Extract the [X, Y] coordinate from the center of the cell holding the provided text.  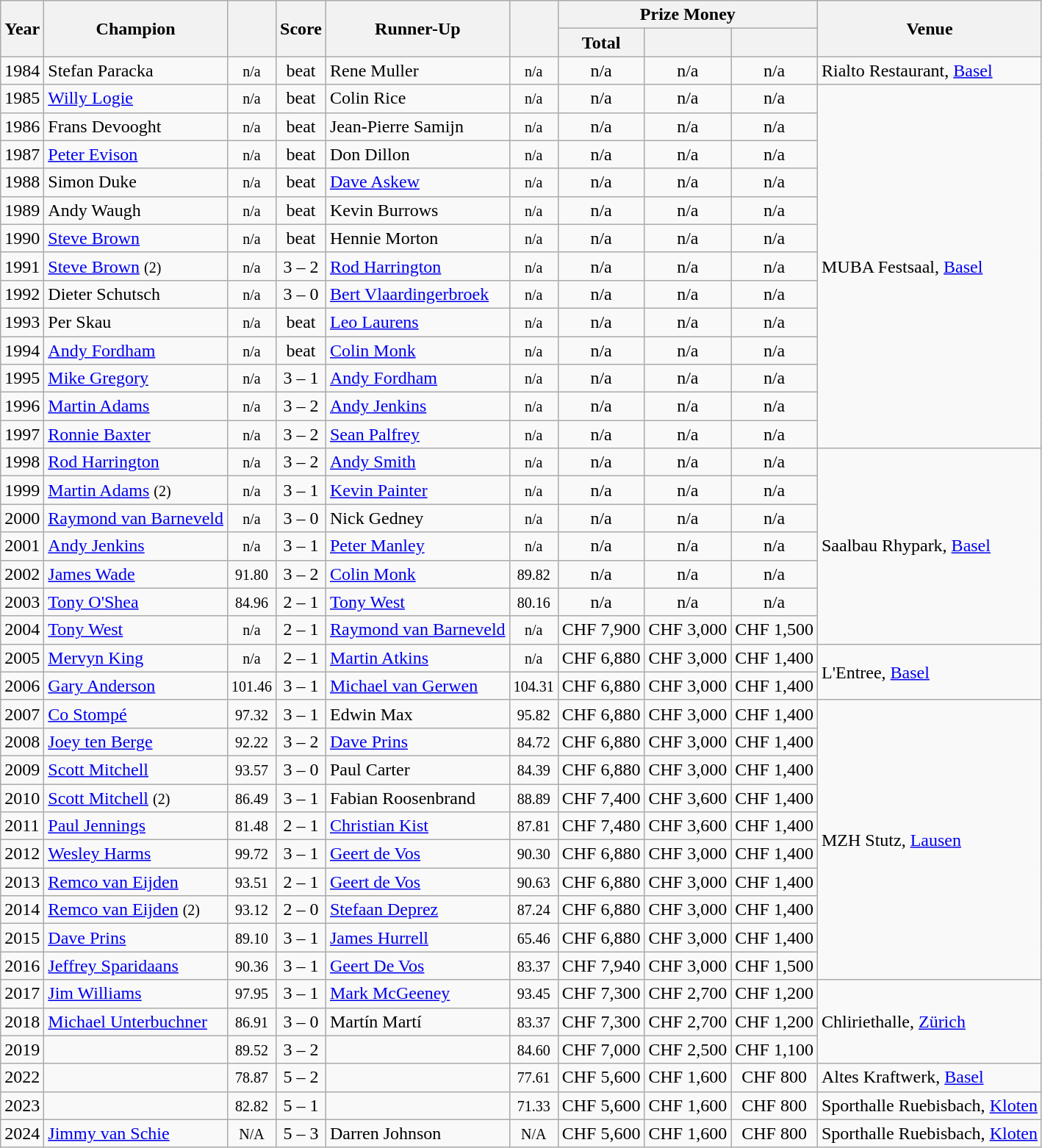
2017 [22, 994]
71.33 [533, 1105]
101.46 [251, 686]
Hennie Morton [417, 238]
Andy Smith [417, 462]
86.49 [251, 797]
91.80 [251, 574]
Paul Carter [417, 769]
Jean-Pierre Samijn [417, 126]
84.39 [533, 769]
L'Entree, Basel [929, 672]
Dieter Schutsch [136, 294]
Leo Laurens [417, 322]
84.96 [251, 602]
Score [301, 29]
Martin Atkins [417, 658]
104.31 [533, 686]
Per Skau [136, 322]
Peter Manley [417, 546]
James Hurrell [417, 938]
Ronnie Baxter [136, 434]
84.60 [533, 1050]
95.82 [533, 714]
97.32 [251, 714]
93.12 [251, 910]
86.91 [251, 1022]
Martin Adams [136, 406]
5 – 1 [301, 1105]
Jim Williams [136, 994]
CHF 2,500 [688, 1050]
2001 [22, 546]
2000 [22, 518]
Jimmy van Schie [136, 1133]
2015 [22, 938]
1984 [22, 71]
Darren Johnson [417, 1133]
1992 [22, 294]
2008 [22, 742]
87.24 [533, 910]
Jeffrey Sparidaans [136, 966]
Martin Adams (2) [136, 490]
Steve Brown [136, 238]
Remco van Eijden (2) [136, 910]
93.51 [251, 882]
1998 [22, 462]
90.30 [533, 854]
2016 [22, 966]
65.46 [533, 938]
90.63 [533, 882]
Fabian Roosenbrand [417, 797]
2022 [22, 1077]
99.72 [251, 854]
80.16 [533, 602]
Geert De Vos [417, 966]
Co Stompé [136, 714]
2007 [22, 714]
1994 [22, 351]
Simon Duke [136, 182]
Kevin Painter [417, 490]
1990 [22, 238]
93.57 [251, 769]
1987 [22, 154]
CHF 7,480 [601, 826]
Nick Gedney [417, 518]
James Wade [136, 574]
Runner-Up [417, 29]
5 – 3 [301, 1133]
CHF 7,940 [601, 966]
Year [22, 29]
84.72 [533, 742]
Total [601, 43]
Rene Muller [417, 71]
89.10 [251, 938]
2010 [22, 797]
2002 [22, 574]
Venue [929, 29]
Mike Gregory [136, 379]
Champion [136, 29]
1986 [22, 126]
89.82 [533, 574]
Remco van Eijden [136, 882]
Andy Waugh [136, 210]
1985 [22, 98]
81.48 [251, 826]
2005 [22, 658]
2003 [22, 602]
Martín Martí [417, 1022]
1996 [22, 406]
Saalbau Rhypark, Basel [929, 546]
2019 [22, 1050]
Altes Kraftwerk, Basel [929, 1077]
Dave Askew [417, 182]
1999 [22, 490]
2024 [22, 1133]
Edwin Max [417, 714]
Stefan Paracka [136, 71]
87.81 [533, 826]
Frans Devooght [136, 126]
93.45 [533, 994]
Colin Rice [417, 98]
Don Dillon [417, 154]
CHF 7,900 [601, 630]
5 – 2 [301, 1077]
Peter Evison [136, 154]
Michael Unterbuchner [136, 1022]
Scott Mitchell (2) [136, 797]
2012 [22, 854]
1991 [22, 266]
Stefaan Deprez [417, 910]
82.82 [251, 1105]
Scott Mitchell [136, 769]
Mervyn King [136, 658]
Prize Money [688, 15]
CHF 7,400 [601, 797]
Rialto Restaurant, Basel [929, 71]
Steve Brown (2) [136, 266]
Gary Anderson [136, 686]
1989 [22, 210]
2013 [22, 882]
2 – 0 [301, 910]
Willy Logie [136, 98]
92.22 [251, 742]
2006 [22, 686]
MZH Stutz, Lausen [929, 839]
78.87 [251, 1077]
2009 [22, 769]
88.89 [533, 797]
1993 [22, 322]
97.95 [251, 994]
CHF 1,100 [775, 1050]
Kevin Burrows [417, 210]
Sean Palfrey [417, 434]
89.52 [251, 1050]
2011 [22, 826]
Joey ten Berge [136, 742]
Christian Kist [417, 826]
Tony O'Shea [136, 602]
Chliriethalle, Zürich [929, 1022]
2018 [22, 1022]
1995 [22, 379]
CHF 7,000 [601, 1050]
2023 [22, 1105]
1988 [22, 182]
Paul Jennings [136, 826]
MUBA Festsaal, Basel [929, 266]
77.61 [533, 1077]
Bert Vlaardingerbroek [417, 294]
Mark McGeeney [417, 994]
Michael van Gerwen [417, 686]
2004 [22, 630]
90.36 [251, 966]
1997 [22, 434]
2014 [22, 910]
Wesley Harms [136, 854]
